Scan for the cell matching the given text and deliver its [X, Y] coordinate at center. 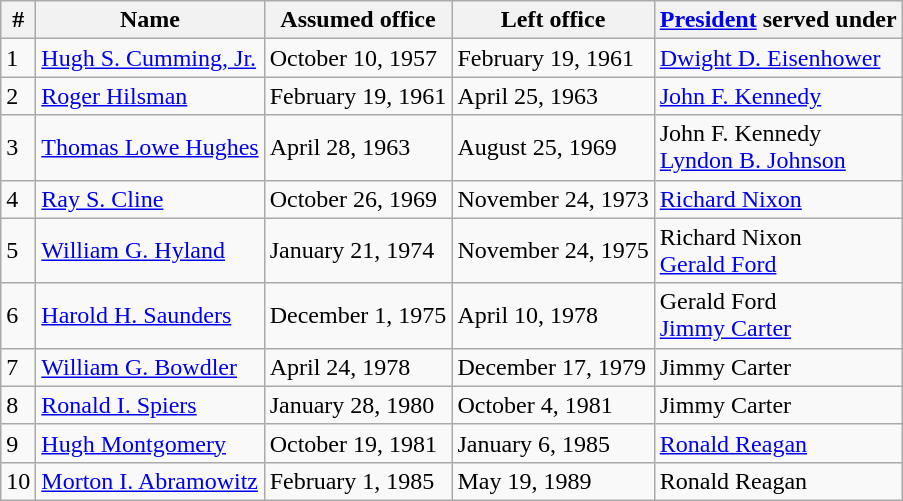
October 4, 1981 [553, 405]
Ronald I. Spiers [150, 405]
April 10, 1978 [553, 316]
November 24, 1975 [553, 250]
John F. KennedyLyndon B. Johnson [778, 148]
1 [18, 58]
February 1, 1985 [358, 481]
Thomas Lowe Hughes [150, 148]
5 [18, 250]
Ray S. Cline [150, 199]
10 [18, 481]
Hugh Montgomery [150, 443]
November 24, 1973 [553, 199]
Name [150, 20]
Morton I. Abramowitz [150, 481]
Gerald FordJimmy Carter [778, 316]
April 24, 1978 [358, 367]
Richard NixonGerald Ford [778, 250]
# [18, 20]
October 19, 1981 [358, 443]
4 [18, 199]
6 [18, 316]
President served under [778, 20]
April 28, 1963 [358, 148]
January 6, 1985 [553, 443]
October 10, 1957 [358, 58]
William G. Hyland [150, 250]
9 [18, 443]
7 [18, 367]
December 17, 1979 [553, 367]
3 [18, 148]
October 26, 1969 [358, 199]
Richard Nixon [778, 199]
John F. Kennedy [778, 96]
Roger Hilsman [150, 96]
April 25, 1963 [553, 96]
January 21, 1974 [358, 250]
William G. Bowdler [150, 367]
8 [18, 405]
Harold H. Saunders [150, 316]
2 [18, 96]
May 19, 1989 [553, 481]
Left office [553, 20]
January 28, 1980 [358, 405]
December 1, 1975 [358, 316]
Hugh S. Cumming, Jr. [150, 58]
Dwight D. Eisenhower [778, 58]
Assumed office [358, 20]
August 25, 1969 [553, 148]
